Detect which cell encompasses the target text, then output its (X, Y) center coordinate. 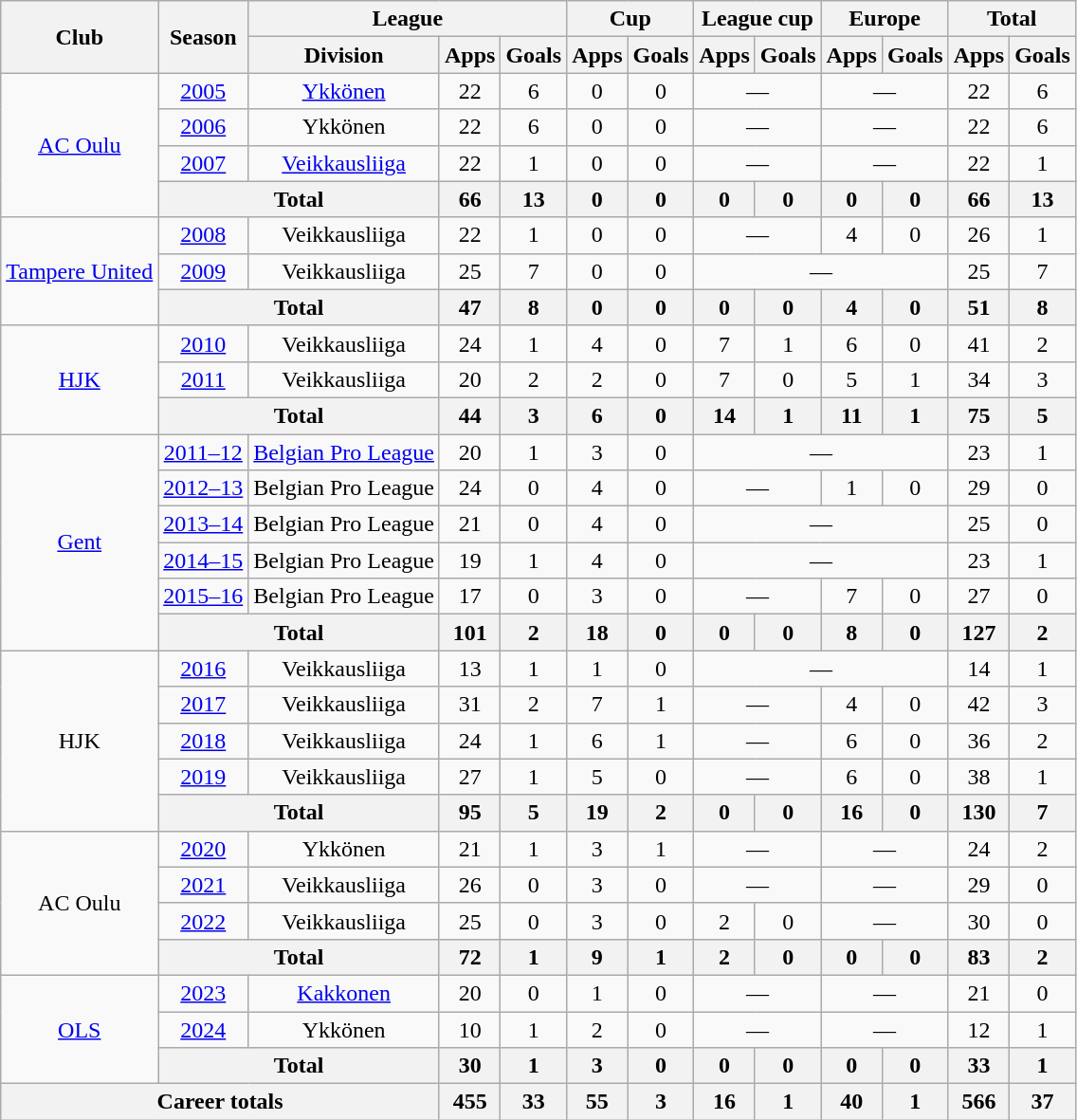
2024 (203, 1029)
127 (978, 633)
Cup (630, 19)
42 (978, 705)
Gent (80, 542)
44 (469, 415)
2007 (203, 163)
OLS (80, 1029)
12 (978, 1029)
31 (469, 705)
2011 (203, 379)
2019 (203, 777)
Kakkonen (344, 993)
2017 (203, 705)
455 (469, 1102)
72 (469, 957)
League cup (758, 19)
2006 (203, 127)
2008 (203, 235)
2020 (203, 849)
2010 (203, 343)
2015–16 (203, 597)
Season (203, 37)
2022 (203, 921)
2009 (203, 271)
Europe (885, 19)
2013–14 (203, 524)
47 (469, 307)
10 (469, 1029)
2005 (203, 91)
95 (469, 813)
11 (851, 415)
40 (851, 1102)
18 (597, 633)
51 (978, 307)
38 (978, 777)
League (408, 19)
2018 (203, 741)
17 (469, 597)
34 (978, 379)
36 (978, 741)
2012–13 (203, 488)
41 (978, 343)
2016 (203, 669)
Division (344, 55)
2023 (203, 993)
75 (978, 415)
566 (978, 1102)
9 (597, 957)
Club (80, 37)
Tampere United (80, 271)
101 (469, 633)
Career totals (220, 1102)
2011–12 (203, 452)
130 (978, 813)
55 (597, 1102)
83 (978, 957)
2014–15 (203, 560)
37 (1043, 1102)
2021 (203, 885)
